Extract the (x, y) coordinate from the center of the cell holding the provided text.  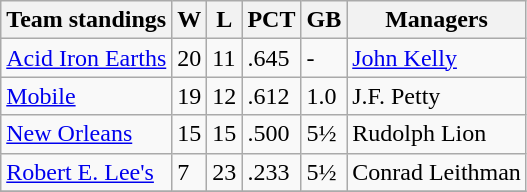
11 (224, 58)
Acid Iron Earths (86, 58)
.233 (272, 172)
12 (224, 96)
W (190, 20)
Managers (437, 20)
23 (224, 172)
Mobile (86, 96)
Team standings (86, 20)
New Orleans (86, 134)
Conrad Leithman (437, 172)
7 (190, 172)
Rudolph Lion (437, 134)
PCT (272, 20)
1.0 (324, 96)
20 (190, 58)
.500 (272, 134)
John Kelly (437, 58)
- (324, 58)
GB (324, 20)
.645 (272, 58)
Robert E. Lee's (86, 172)
J.F. Petty (437, 96)
19 (190, 96)
.612 (272, 96)
L (224, 20)
